Identify which cell holds the provided text, then report its [X, Y] central coordinate. 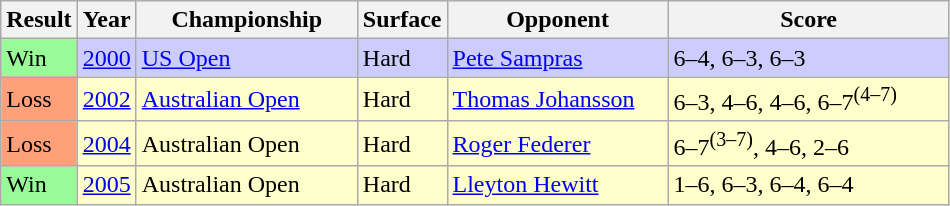
Score [808, 20]
Pete Sampras [558, 58]
Year [106, 20]
Championship [246, 20]
Result [39, 20]
6–3, 4–6, 4–6, 6–7(4–7) [808, 100]
6–4, 6–3, 6–3 [808, 58]
Opponent [558, 20]
US Open [246, 58]
1–6, 6–3, 6–4, 6–4 [808, 185]
6–7(3–7), 4–6, 2–6 [808, 144]
Surface [402, 20]
Lleyton Hewitt [558, 185]
Roger Federer [558, 144]
2004 [106, 144]
2005 [106, 185]
2002 [106, 100]
Thomas Johansson [558, 100]
2000 [106, 58]
